Search for the cell housing the specified text and yield its [X, Y] center coordinate. 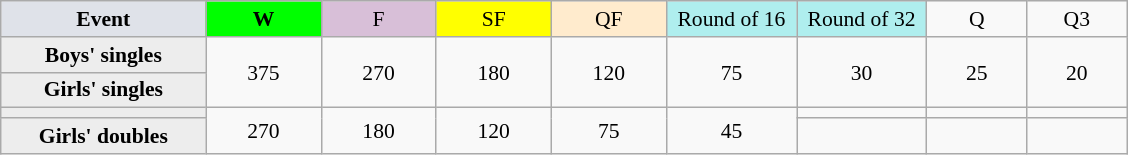
QF [608, 19]
Q [977, 19]
Boys' singles [104, 55]
SF [494, 19]
Event [104, 19]
45 [731, 131]
Q3 [1077, 19]
375 [264, 72]
30 [861, 72]
F [378, 19]
Girls' singles [104, 90]
W [264, 19]
20 [1077, 72]
Girls' doubles [104, 136]
25 [977, 72]
Round of 16 [731, 19]
Round of 32 [861, 19]
